Scan for the cell matching the given text and deliver its [X, Y] coordinate at center. 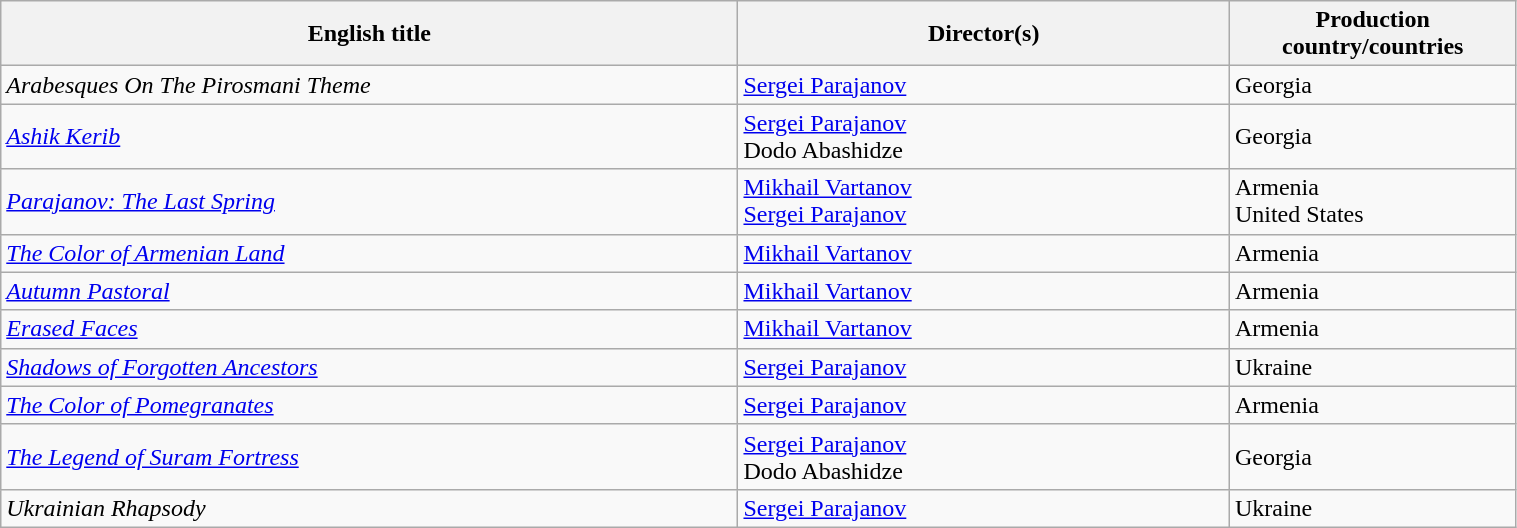
Erased Faces [370, 329]
Ashik Kerib [370, 136]
Parajanov: The Last Spring [370, 202]
The Color of Armenian Land [370, 253]
Autumn Pastoral [370, 291]
ArmeniaUnited States [1372, 202]
Shadows of Forgotten Ancestors [370, 367]
The Legend of Suram Fortress [370, 456]
Arabesques On The Pirosmani Theme [370, 85]
Ukrainian Rhapsody [370, 508]
Director(s) [984, 34]
Production country/countries [1372, 34]
Mikhail VartanovSergei Parajanov [984, 202]
English title [370, 34]
The Color of Pomegranates [370, 405]
